Locate the cell with the specified text and output its [X, Y] center coordinate. 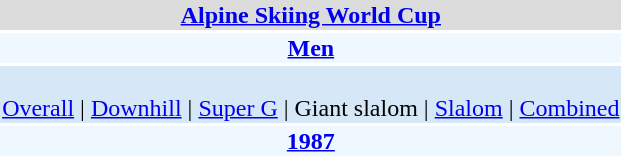
Men [311, 48]
Overall | Downhill | Super G | Giant slalom | Slalom | Combined [311, 94]
Alpine Skiing World Cup [311, 15]
1987 [311, 141]
